Return the (x, y) coordinate for the center point of the cell that contains the specified text.  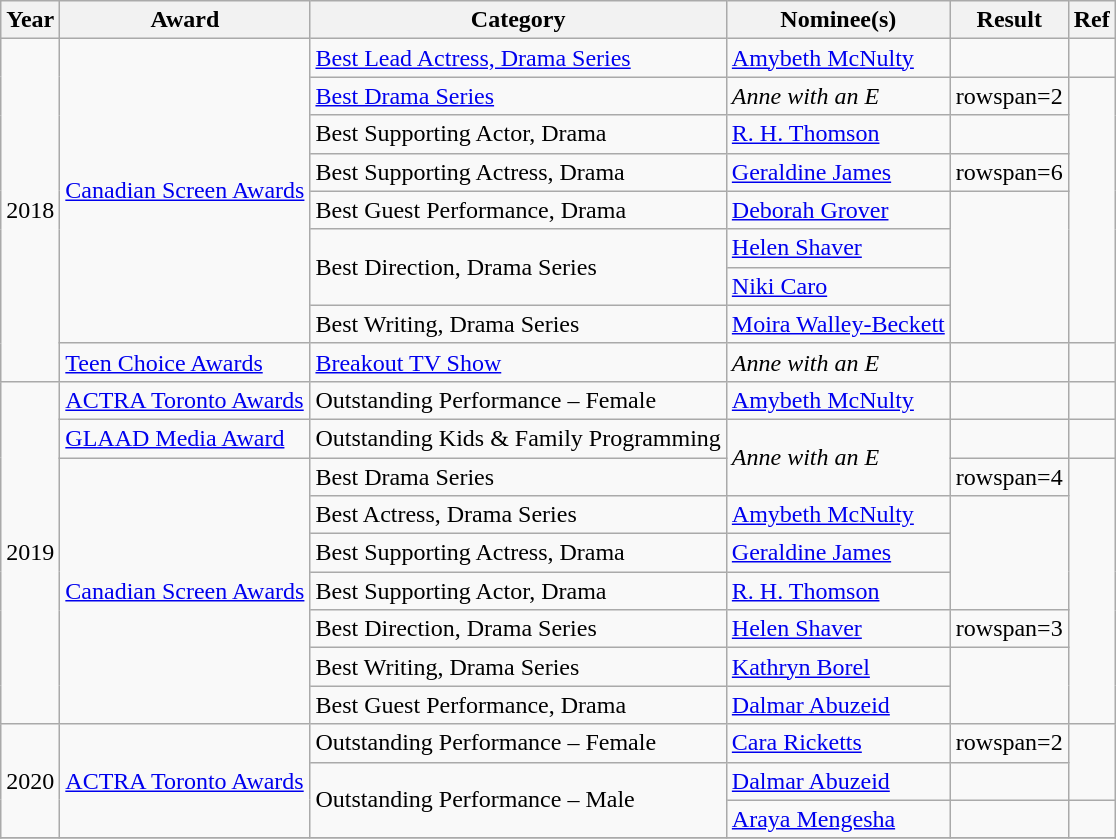
Breakout TV Show (518, 362)
Best Lead Actress, Drama Series (518, 58)
rowspan=4 (1009, 477)
Year (30, 20)
Kathryn Borel (838, 667)
Category (518, 20)
Deborah Grover (838, 210)
Best Actress, Drama Series (518, 515)
Teen Choice Awards (185, 362)
Nominee(s) (838, 20)
rowspan=6 (1009, 172)
Niki Caro (838, 286)
2020 (30, 781)
rowspan=3 (1009, 629)
Outstanding Kids & Family Programming (518, 438)
Moira Walley-Beckett (838, 324)
2019 (30, 552)
Result (1009, 20)
Ref (1092, 20)
Award (185, 20)
Cara Ricketts (838, 743)
Araya Mengesha (838, 819)
Outstanding Performance – Male (518, 800)
2018 (30, 210)
GLAAD Media Award (185, 438)
